Extract the (X, Y) coordinate from the center of the cell holding the provided text.  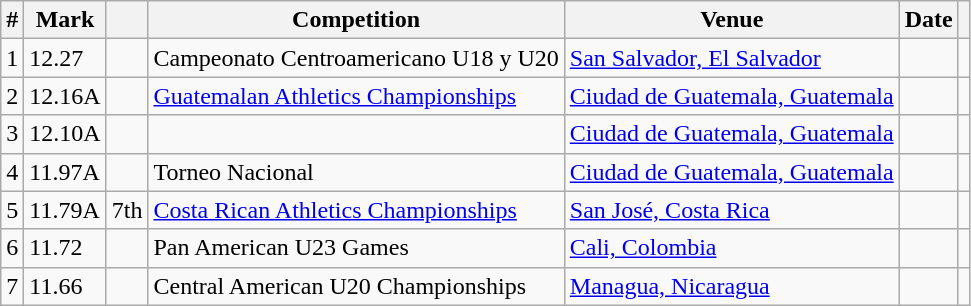
San Salvador, El Salvador (732, 58)
4 (12, 172)
San José, Costa Rica (732, 210)
6 (12, 248)
2 (12, 96)
Managua, Nicaragua (732, 286)
Cali, Colombia (732, 248)
1 (12, 58)
12.16A (65, 96)
7th (127, 210)
Competition (356, 20)
11.66 (65, 286)
Central American U20 Championships (356, 286)
5 (12, 210)
Date (928, 20)
Costa Rican Athletics Championships (356, 210)
Torneo Nacional (356, 172)
12.27 (65, 58)
11.72 (65, 248)
7 (12, 286)
12.10A (65, 134)
11.79A (65, 210)
Guatemalan Athletics Championships (356, 96)
Pan American U23 Games (356, 248)
Mark (65, 20)
Venue (732, 20)
3 (12, 134)
Campeonato Centroamericano U18 y U20 (356, 58)
11.97A (65, 172)
# (12, 20)
